Extract the [X, Y] coordinate from the center of the cell holding the provided text.  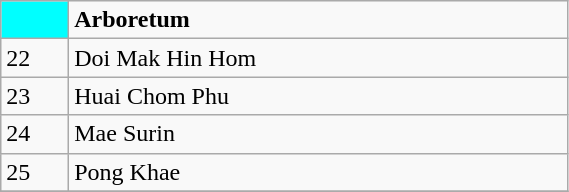
Pong Khae [318, 172]
24 [35, 134]
22 [35, 58]
23 [35, 96]
25 [35, 172]
Huai Chom Phu [318, 96]
Doi Mak Hin Hom [318, 58]
Mae Surin [318, 134]
Arboretum [318, 20]
